Search for the cell housing the specified text and yield its (X, Y) center coordinate. 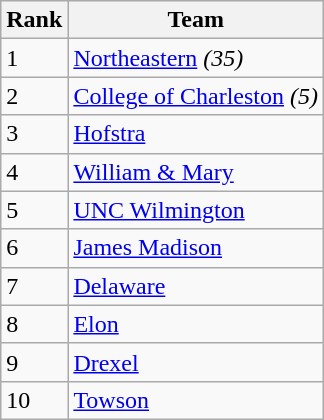
UNC Wilmington (196, 210)
6 (34, 248)
Towson (196, 400)
College of Charleston (5) (196, 96)
James Madison (196, 248)
Hofstra (196, 134)
Team (196, 20)
9 (34, 362)
Rank (34, 20)
Drexel (196, 362)
Northeastern (35) (196, 58)
3 (34, 134)
Delaware (196, 286)
10 (34, 400)
8 (34, 324)
7 (34, 286)
5 (34, 210)
4 (34, 172)
William & Mary (196, 172)
Elon (196, 324)
2 (34, 96)
1 (34, 58)
